Determine the [x, y] coordinate at the center of the cell enclosing the given text.  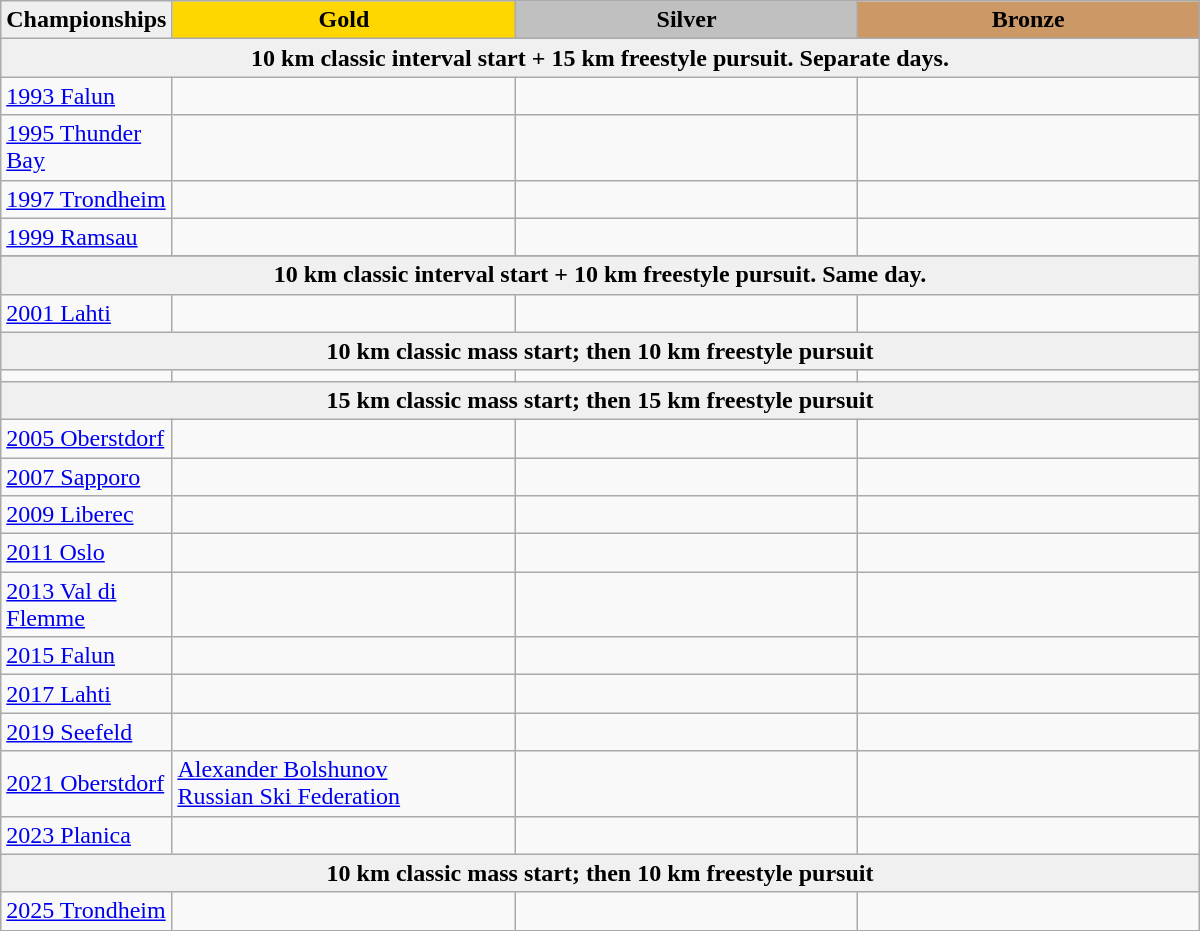
2025 Trondheim [86, 911]
2019 Seefeld [86, 732]
2007 Sapporo [86, 477]
Silver [686, 20]
1995 Thunder Bay [86, 148]
2013 Val di Flemme [86, 604]
10 km classic interval start + 15 km freestyle pursuit. Separate days. [600, 58]
Bronze [1028, 20]
1993 Falun [86, 96]
Gold [344, 20]
2009 Liberec [86, 515]
2023 Planica [86, 835]
2021 Oberstdorf [86, 784]
2015 Falun [86, 656]
10 km classic interval start + 10 km freestyle pursuit. Same day. [600, 275]
2001 Lahti [86, 313]
2011 Oslo [86, 553]
1999 Ramsau [86, 237]
2005 Oberstdorf [86, 438]
Alexander Bolshunov Russian Ski Federation [344, 784]
2017 Lahti [86, 694]
Championships [86, 20]
1997 Trondheim [86, 199]
15 km classic mass start; then 15 km freestyle pursuit [600, 400]
